Extract the [x, y] coordinate from the center of the cell holding the provided text.  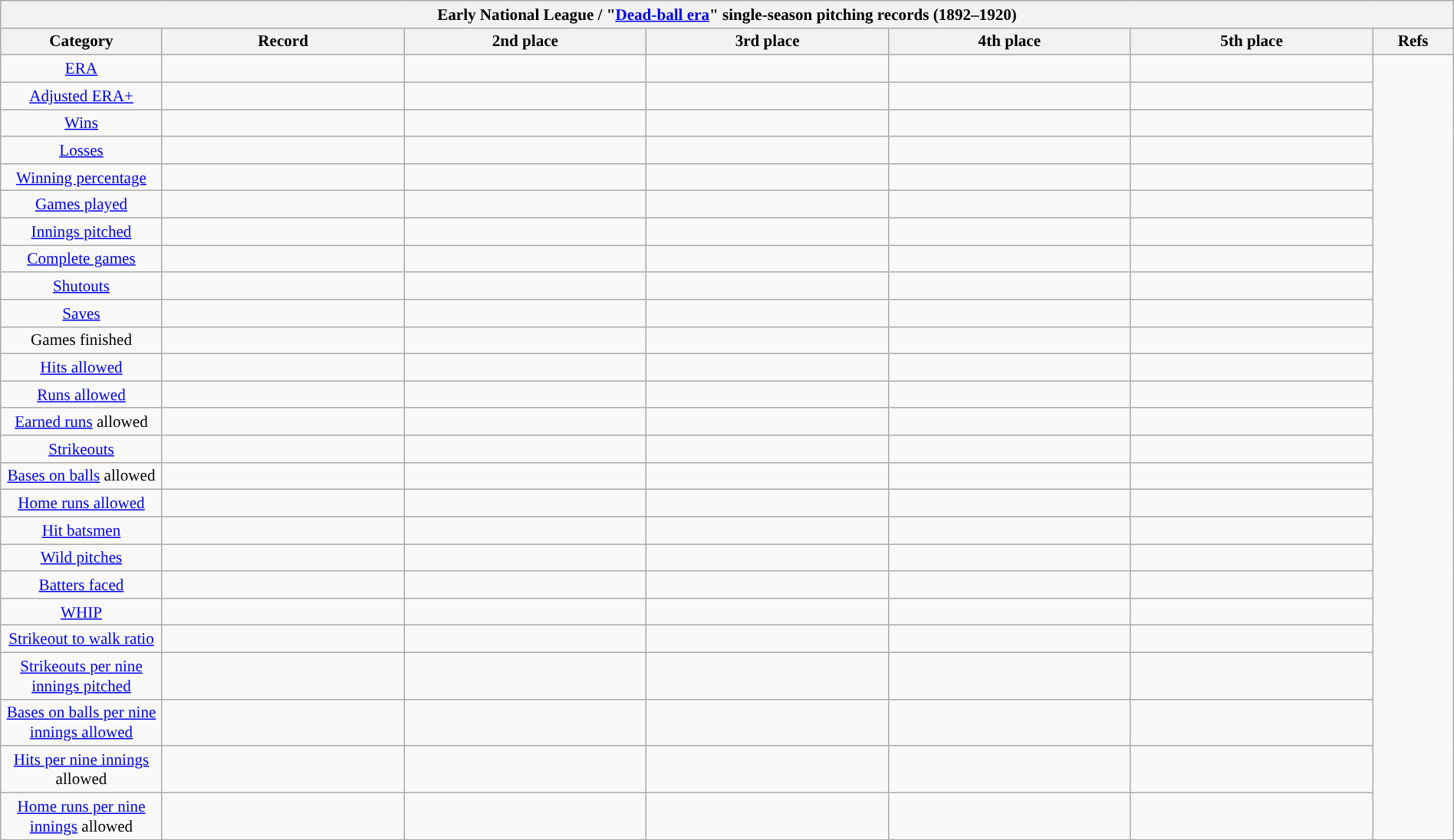
Hit batsmen [81, 530]
Home runs allowed [81, 503]
Wins [81, 123]
Strikeouts per nine innings pitched [81, 676]
Innings pitched [81, 231]
4th place [1009, 41]
Record [283, 41]
Category [81, 41]
Earned runs allowed [81, 422]
Runs allowed [81, 394]
WHIP [81, 612]
Losses [81, 150]
5th place [1252, 41]
Strikeouts [81, 449]
Games played [81, 204]
Strikeout to walk ratio [81, 639]
Early National League / "Dead-ball era" single-season pitching records (1892–1920) [727, 14]
3rd place [768, 41]
Adjusted ERA+ [81, 95]
Hits per nine innings allowed [81, 769]
Bases on balls per nine innings allowed [81, 722]
ERA [81, 69]
Refs [1413, 41]
Winning percentage [81, 176]
Complete games [81, 259]
Batters faced [81, 584]
Home runs per nine innings allowed [81, 815]
Games finished [81, 340]
Bases on balls allowed [81, 475]
2nd place [525, 41]
Hits allowed [81, 368]
Shutouts [81, 285]
Saves [81, 313]
Wild pitches [81, 558]
